Provide the [X, Y] coordinate of the cell's center where the given text is located.  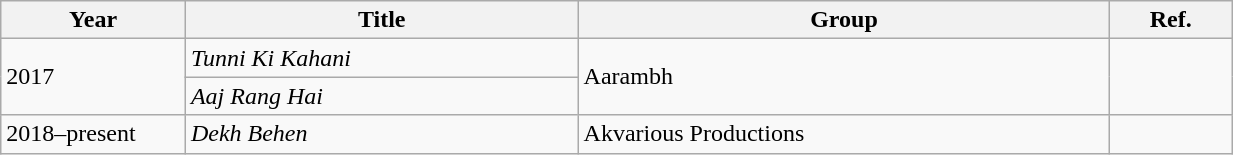
Year [94, 20]
Tunni Ki Kahani [382, 58]
Title [382, 20]
Aarambh [844, 77]
Akvarious Productions [844, 134]
Ref. [1171, 20]
Group [844, 20]
Dekh Behen [382, 134]
Aaj Rang Hai [382, 96]
2018–present [94, 134]
2017 [94, 77]
